For the text-containing cell, return its midpoint in [X, Y] coordinate format. 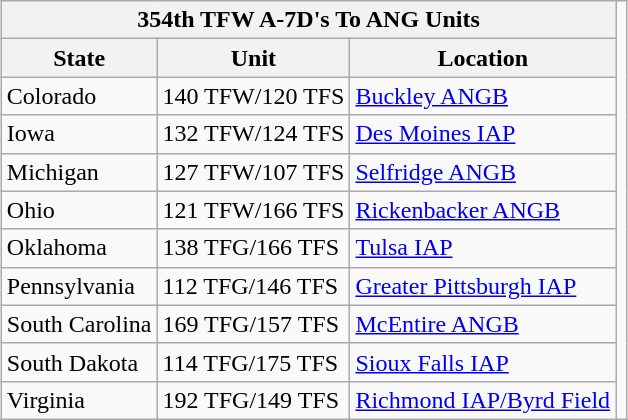
Pennsylvania [79, 286]
Colorado [79, 96]
Greater Pittsburgh IAP [483, 286]
Oklahoma [79, 248]
Michigan [79, 172]
Sioux Falls IAP [483, 362]
127 TFW/107 TFS [254, 172]
132 TFW/124 TFS [254, 134]
140 TFW/120 TFS [254, 96]
South Carolina [79, 324]
Rickenbacker ANGB [483, 210]
McEntire ANGB [483, 324]
Tulsa IAP [483, 248]
Iowa [79, 134]
Des Moines IAP [483, 134]
State [79, 58]
354th TFW A-7D's To ANG Units [308, 20]
Unit [254, 58]
Buckley ANGB [483, 96]
Ohio [79, 210]
112 TFG/146 TFS [254, 286]
Richmond IAP/Byrd Field [483, 400]
Location [483, 58]
121 TFW/166 TFS [254, 210]
169 TFG/157 TFS [254, 324]
192 TFG/149 TFS [254, 400]
114 TFG/175 TFS [254, 362]
South Dakota [79, 362]
138 TFG/166 TFS [254, 248]
Virginia [79, 400]
Selfridge ANGB [483, 172]
